Search for the cell housing the specified text and yield its (X, Y) center coordinate. 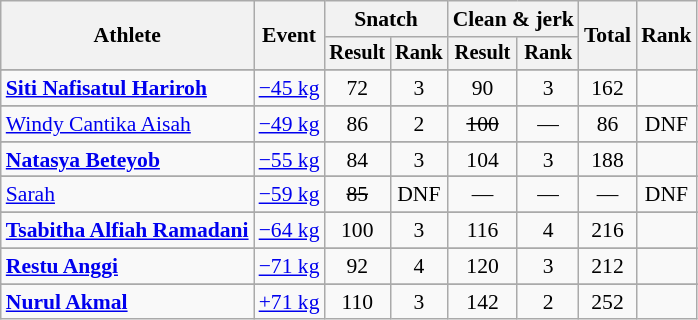
Siti Nafisatul Hariroh (128, 88)
92 (357, 267)
142 (483, 302)
216 (608, 231)
−45 kg (290, 88)
Natasya Beteyob (128, 160)
85 (357, 195)
Tsabitha Alfiah Ramadani (128, 231)
−59 kg (290, 195)
90 (483, 88)
+71 kg (290, 302)
212 (608, 267)
Clean & jerk (514, 19)
116 (483, 231)
252 (608, 302)
Windy Cantika Aisah (128, 124)
Event (290, 36)
Snatch (386, 19)
−49 kg (290, 124)
120 (483, 267)
Sarah (128, 195)
Total (608, 36)
84 (357, 160)
110 (357, 302)
Restu Anggi (128, 267)
−71 kg (290, 267)
188 (608, 160)
Athlete (128, 36)
−64 kg (290, 231)
104 (483, 160)
Nurul Akmal (128, 302)
72 (357, 88)
−55 kg (290, 160)
162 (608, 88)
